Return the [x, y] coordinate for the center point of the cell that contains the specified text.  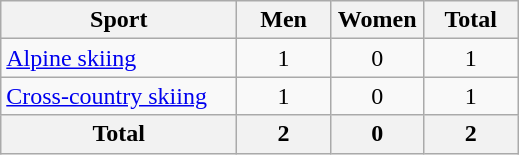
Men [284, 20]
Cross-country skiing [119, 96]
Alpine skiing [119, 58]
Sport [119, 20]
Women [377, 20]
